Determine the [x, y] coordinate at the center of the cell enclosing the given text.  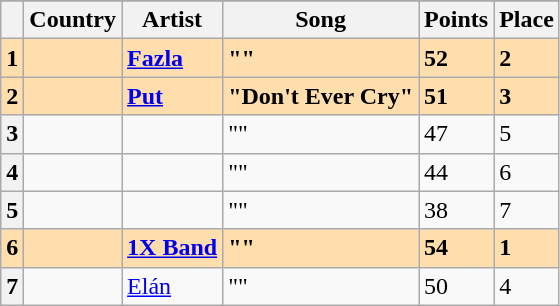
Country [73, 20]
51 [456, 96]
44 [456, 172]
Place [527, 20]
50 [456, 286]
1X Band [172, 248]
38 [456, 210]
Put [172, 96]
Points [456, 20]
Fazla [172, 58]
Song [321, 20]
52 [456, 58]
Elán [172, 286]
54 [456, 248]
Artist [172, 20]
47 [456, 134]
"Don't Ever Cry" [321, 96]
